Provide the (x, y) coordinate of the cell's center where the given text is located.  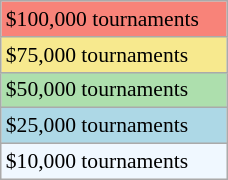
$50,000 tournaments (114, 90)
$100,000 tournaments (114, 19)
$10,000 tournaments (114, 162)
$25,000 tournaments (114, 126)
$75,000 tournaments (114, 55)
